From the cell containing the given text, extract its center point as [X, Y] coordinate. 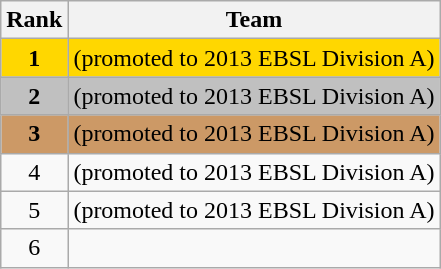
3 [34, 134]
Team [254, 20]
6 [34, 248]
4 [34, 172]
Rank [34, 20]
5 [34, 210]
2 [34, 96]
1 [34, 58]
